Determine the (x, y) coordinate at the center of the cell enclosing the given text.  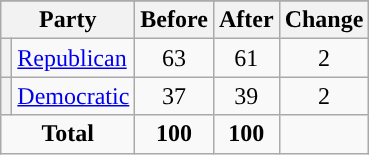
Republican (74, 58)
63 (174, 58)
39 (246, 96)
Party (68, 20)
After (246, 20)
Before (174, 20)
Democratic (74, 96)
Change (324, 20)
Total (68, 134)
61 (246, 58)
37 (174, 96)
